Provide the (x, y) coordinate of the cell's center where the given text is located.  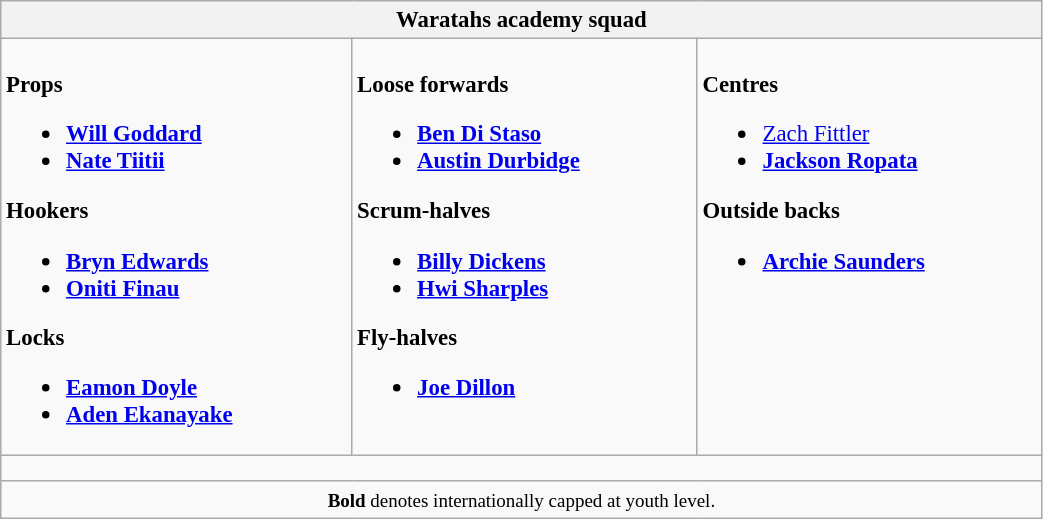
Loose forwards Ben Di Staso Austin DurbidgeScrum-halves Billy Dickens Hwi SharplesFly-halves Joe Dillon (524, 248)
Bold denotes internationally capped at youth level. (522, 500)
Waratahs academy squad (522, 20)
Centres Zach Fittler Jackson RopataOutside backs Archie Saunders (870, 248)
Props Will Goddard Nate TiitiiHookers Bryn Edwards Oniti FinauLocks Eamon Doyle Aden Ekanayake (176, 248)
